Scan for the cell matching the given text and deliver its [X, Y] coordinate at center. 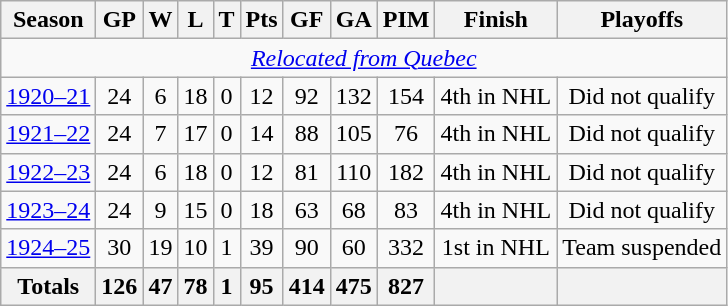
Season [48, 20]
68 [354, 210]
332 [406, 248]
1923–24 [48, 210]
7 [160, 134]
95 [262, 286]
Totals [48, 286]
GP [120, 20]
60 [354, 248]
T [226, 20]
Pts [262, 20]
14 [262, 134]
L [196, 20]
126 [120, 286]
GA [354, 20]
154 [406, 96]
Finish [496, 20]
1922–23 [48, 172]
15 [196, 210]
83 [406, 210]
PIM [406, 20]
827 [406, 286]
475 [354, 286]
90 [306, 248]
1921–22 [48, 134]
19 [160, 248]
Playoffs [642, 20]
105 [354, 134]
39 [262, 248]
92 [306, 96]
Relocated from Quebec [364, 58]
76 [406, 134]
9 [160, 210]
110 [354, 172]
414 [306, 286]
88 [306, 134]
1924–25 [48, 248]
78 [196, 286]
10 [196, 248]
Team suspended [642, 248]
17 [196, 134]
63 [306, 210]
132 [354, 96]
182 [406, 172]
W [160, 20]
GF [306, 20]
1920–21 [48, 96]
30 [120, 248]
1st in NHL [496, 248]
81 [306, 172]
47 [160, 286]
